Extract the (x, y) coordinate from the center of the cell holding the provided text.  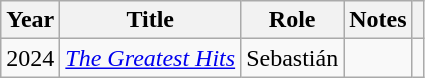
Notes (378, 20)
The Greatest Hits (150, 58)
Role (292, 20)
Sebastián (292, 58)
2024 (30, 58)
Year (30, 20)
Title (150, 20)
